Pinpoint the cell where the given text exists, returning its [X, Y] midpoint coordinate. 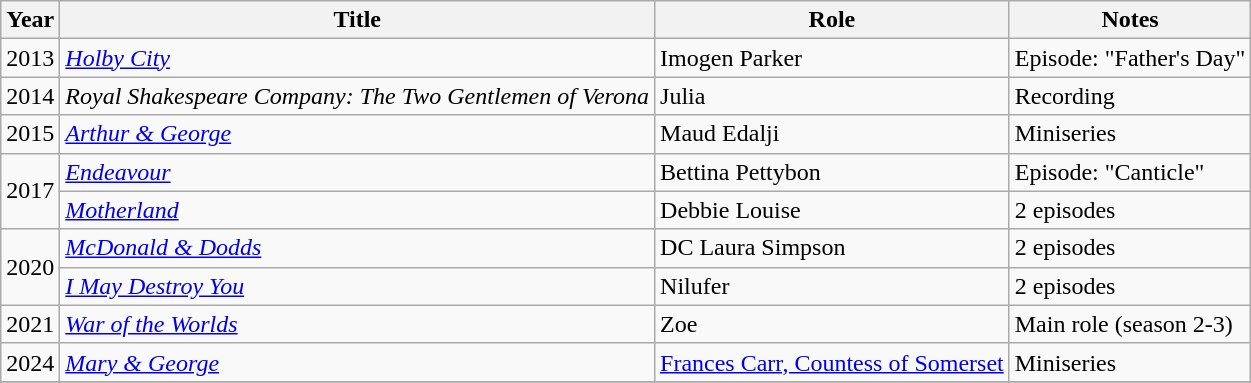
Motherland [358, 210]
Title [358, 20]
Year [30, 20]
Frances Carr, Countess of Somerset [832, 362]
Zoe [832, 324]
Holby City [358, 58]
Bettina Pettybon [832, 172]
2014 [30, 96]
Main role (season 2-3) [1130, 324]
Mary & George [358, 362]
2021 [30, 324]
Debbie Louise [832, 210]
2015 [30, 134]
Maud Edalji [832, 134]
Endeavour [358, 172]
2024 [30, 362]
War of the Worlds [358, 324]
Imogen Parker [832, 58]
I May Destroy You [358, 286]
2017 [30, 191]
DC Laura Simpson [832, 248]
2020 [30, 267]
Episode: "Canticle" [1130, 172]
McDonald & Dodds [358, 248]
Role [832, 20]
Nilufer [832, 286]
2013 [30, 58]
Recording [1130, 96]
Arthur & George [358, 134]
Notes [1130, 20]
Julia [832, 96]
Royal Shakespeare Company: The Two Gentlemen of Verona [358, 96]
Episode: "Father's Day" [1130, 58]
